Identify which cell holds the provided text, then report its (x, y) central coordinate. 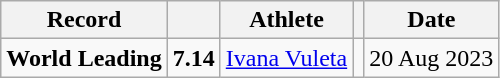
Athlete (286, 20)
Record (84, 20)
Ivana Vuleta (286, 58)
7.14 (194, 58)
World Leading (84, 58)
20 Aug 2023 (432, 58)
Date (432, 20)
